Determine the [X, Y] coordinate at the center of the cell enclosing the given text.  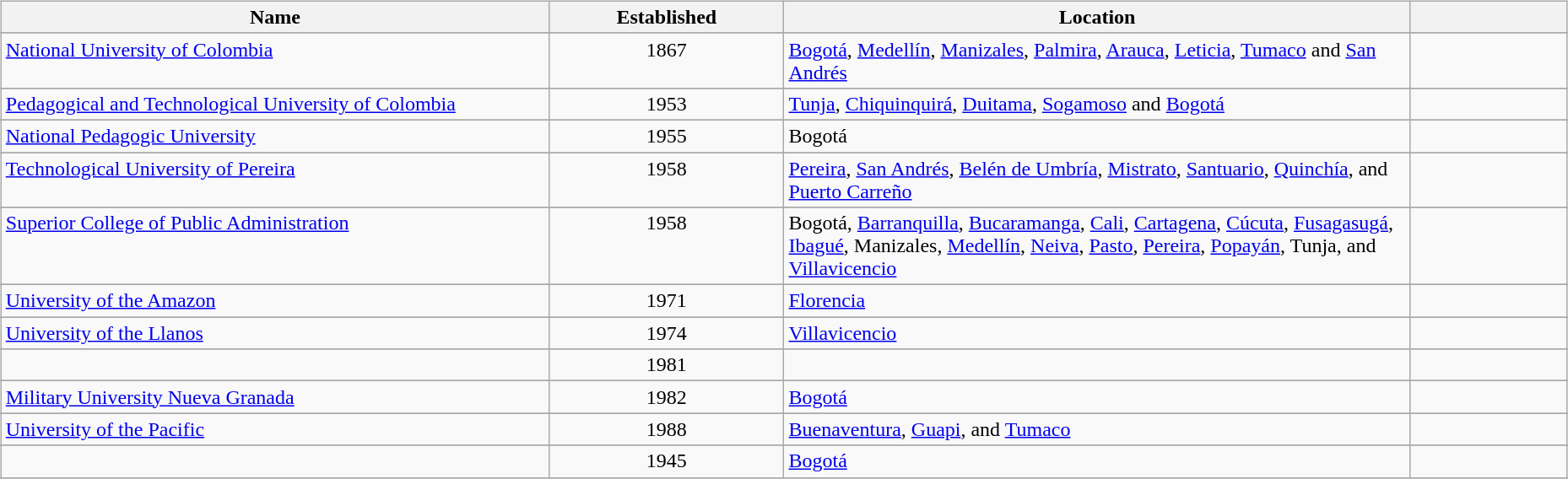
National Pedagogic University [275, 136]
1955 [667, 136]
1945 [667, 461]
University of the Llanos [275, 333]
1867 [667, 61]
Bogotá, Medellín, Manizales, Palmira, Arauca, Leticia, Tumaco and San Andrés [1097, 61]
Tunja, Chiquinquirá, Duitama, Sogamoso and Bogotá [1097, 104]
Name [275, 17]
1981 [667, 365]
Buenaventura, Guapi, and Tumaco [1097, 429]
Established [667, 17]
1982 [667, 397]
Military University Nueva Granada [275, 397]
Technological University of Pereira [275, 179]
Pedagogical and Technological University of Colombia [275, 104]
1971 [667, 301]
National University of Colombia [275, 61]
University of the Amazon [275, 301]
Pereira, San Andrés, Belén de Umbría, Mistrato, Santuario, Quinchía, and Puerto Carreño [1097, 179]
1988 [667, 429]
University of the Pacific [275, 429]
Florencia [1097, 301]
Location [1097, 17]
Superior College of Public Administration [275, 246]
1953 [667, 104]
1974 [667, 333]
Villavicencio [1097, 333]
